Scan for the cell matching the given text and deliver its (x, y) coordinate at center. 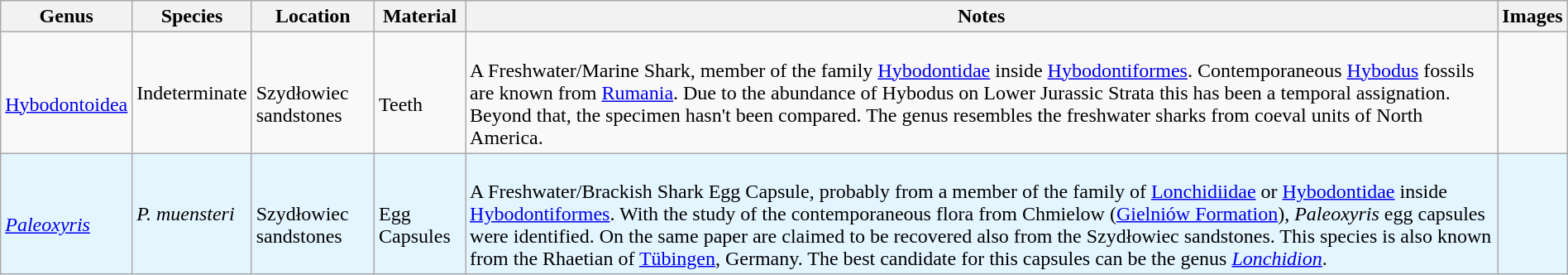
Indeterminate (192, 93)
Hybodontoidea (66, 93)
Egg Capsules (420, 214)
Genus (66, 17)
P. muensteri (192, 214)
Images (1532, 17)
Notes (982, 17)
Location (313, 17)
Teeth (420, 93)
Material (420, 17)
Species (192, 17)
Paleoxyris (66, 214)
